Locate the cell with the specified text and output its [X, Y] center coordinate. 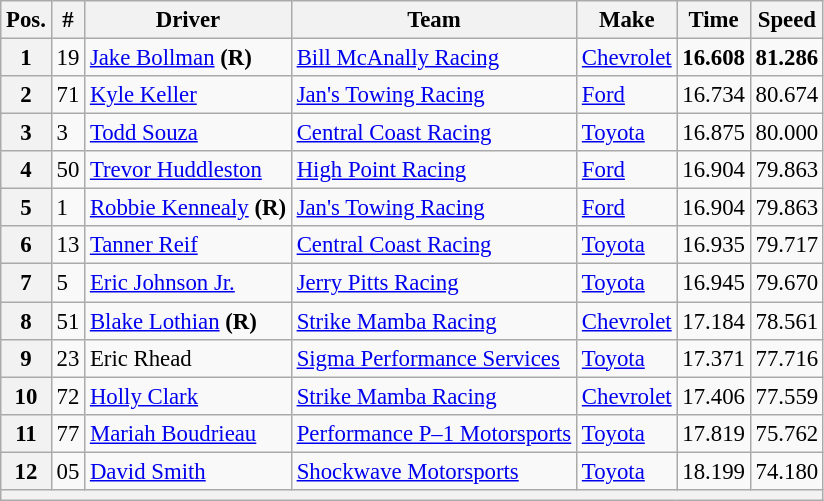
Shockwave Motorsports [434, 471]
17.184 [714, 321]
77 [68, 433]
16.945 [714, 283]
9 [26, 358]
Speed [786, 20]
Trevor Huddleston [188, 170]
# [68, 20]
16.734 [714, 95]
77.559 [786, 396]
17.819 [714, 433]
Sigma Performance Services [434, 358]
Jerry Pitts Racing [434, 283]
Kyle Keller [188, 95]
16.935 [714, 245]
7 [26, 283]
10 [26, 396]
Todd Souza [188, 133]
Make [627, 20]
Holly Clark [188, 396]
Bill McAnally Racing [434, 58]
Performance P–1 Motorsports [434, 433]
51 [68, 321]
18.199 [714, 471]
17.406 [714, 396]
Pos. [26, 20]
16.608 [714, 58]
80.000 [786, 133]
Time [714, 20]
71 [68, 95]
16.875 [714, 133]
Team [434, 20]
75.762 [786, 433]
77.716 [786, 358]
Mariah Boudrieau [188, 433]
6 [26, 245]
78.561 [786, 321]
79.670 [786, 283]
2 [26, 95]
72 [68, 396]
11 [26, 433]
High Point Racing [434, 170]
05 [68, 471]
79.717 [786, 245]
23 [68, 358]
Tanner Reif [188, 245]
4 [26, 170]
80.674 [786, 95]
74.180 [786, 471]
50 [68, 170]
17.371 [714, 358]
Robbie Kennealy (R) [188, 208]
13 [68, 245]
8 [26, 321]
Eric Rhead [188, 358]
David Smith [188, 471]
Driver [188, 20]
19 [68, 58]
12 [26, 471]
Jake Bollman (R) [188, 58]
81.286 [786, 58]
Eric Johnson Jr. [188, 283]
Blake Lothian (R) [188, 321]
